Output the (X, Y) coordinate of the center of the cell containing the given text.  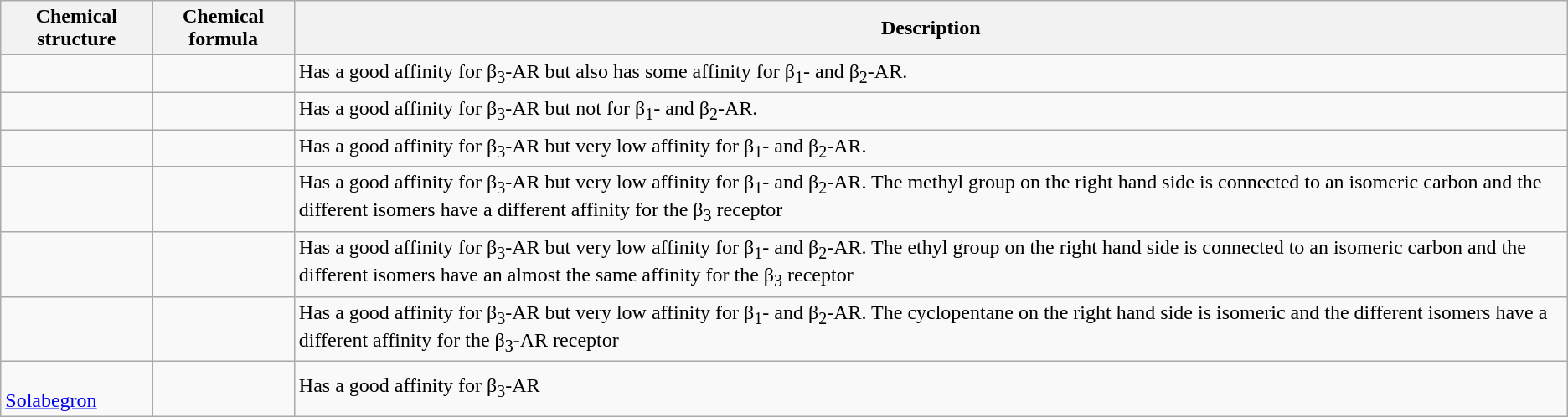
Has a good affinity for β3-AR but very low affinity for β1- and β2-AR. (931, 147)
Description (931, 28)
Solabegron (77, 389)
Has a good affinity for β3-AR but not for β1- and β2-AR. (931, 111)
Chemical structure (77, 28)
Has a good affinity for β3-AR but also has some affinity for β1- and β2-AR. (931, 74)
Has a good affinity for β3-AR (931, 389)
Chemical formula (223, 28)
